For the text-containing cell, return its midpoint in (X, Y) coordinate format. 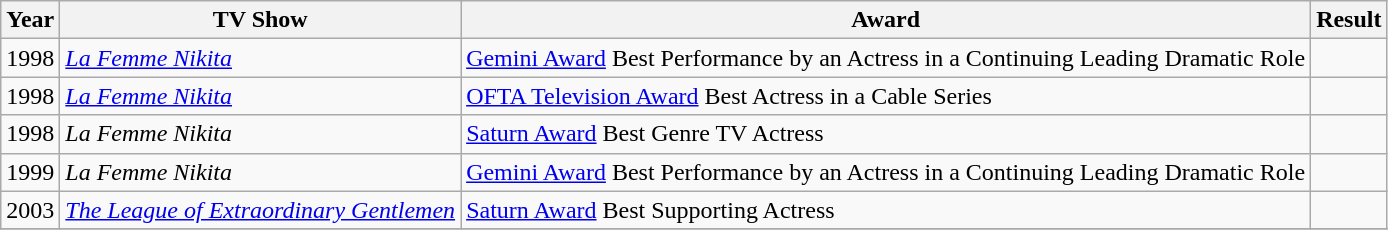
OFTA Television Award Best Actress in a Cable Series (886, 96)
Saturn Award Best Supporting Actress (886, 210)
2003 (30, 210)
1999 (30, 172)
TV Show (260, 20)
The League of Extraordinary Gentlemen (260, 210)
Result (1349, 20)
Year (30, 20)
Saturn Award Best Genre TV Actress (886, 134)
Award (886, 20)
